Search for the cell housing the specified text and yield its (x, y) center coordinate. 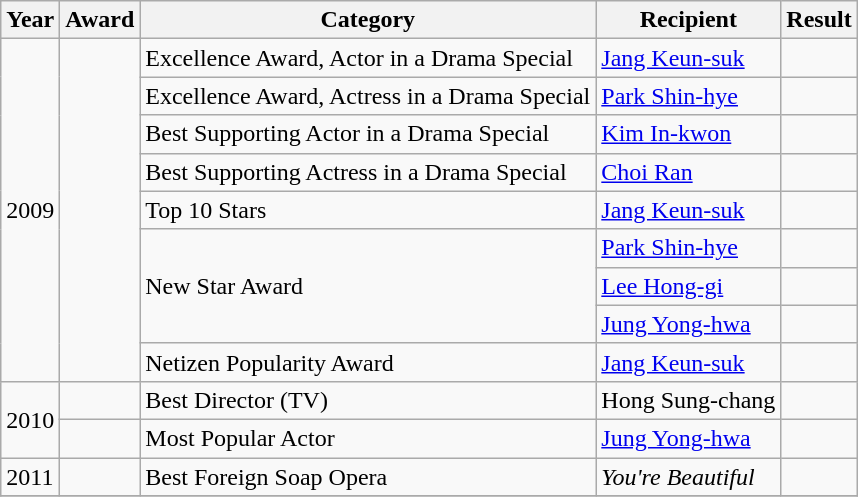
Best Foreign Soap Opera (368, 477)
Netizen Popularity Award (368, 362)
Choi Ran (688, 172)
Hong Sung-chang (688, 400)
Best Director (TV) (368, 400)
Category (368, 20)
Most Popular Actor (368, 438)
2009 (30, 210)
You're Beautiful (688, 477)
2010 (30, 419)
Recipient (688, 20)
2011 (30, 477)
New Star Award (368, 286)
Excellence Award, Actor in a Drama Special (368, 58)
Top 10 Stars (368, 210)
Best Supporting Actor in a Drama Special (368, 134)
Year (30, 20)
Best Supporting Actress in a Drama Special (368, 172)
Kim In-kwon (688, 134)
Lee Hong-gi (688, 286)
Excellence Award, Actress in a Drama Special (368, 96)
Result (819, 20)
Award (100, 20)
